Extract the (X, Y) coordinate from the center of the cell holding the provided text.  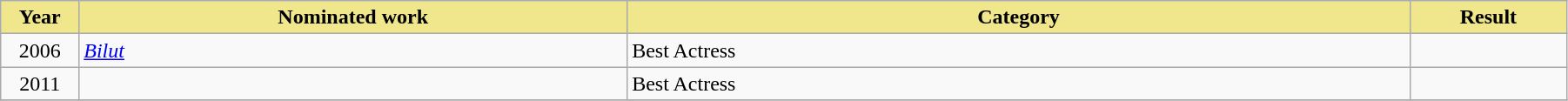
Nominated work (353, 17)
Bilut (353, 50)
Year (40, 17)
2006 (40, 50)
Category (1019, 17)
2011 (40, 84)
Result (1488, 17)
